Return [X, Y] of the center of cell containing provided text 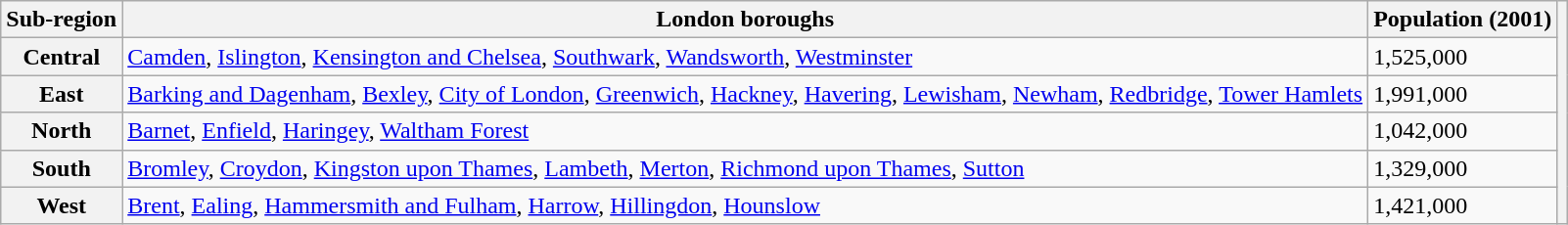
1,525,000 [1462, 57]
Camden, Islington, Kensington and Chelsea, Southwark, Wandsworth, Westminster [746, 57]
West [62, 205]
Barking and Dagenham, Bexley, City of London, Greenwich, Hackney, Havering, Lewisham, Newham, Redbridge, Tower Hamlets [746, 94]
1,329,000 [1462, 168]
1,042,000 [1462, 131]
Sub-region [62, 20]
Central [62, 57]
London boroughs [746, 20]
Brent, Ealing, Hammersmith and Fulham, Harrow, Hillingdon, Hounslow [746, 205]
North [62, 131]
East [62, 94]
South [62, 168]
1,421,000 [1462, 205]
Barnet, Enfield, Haringey, Waltham Forest [746, 131]
Bromley, Croydon, Kingston upon Thames, Lambeth, Merton, Richmond upon Thames, Sutton [746, 168]
Population (2001) [1462, 20]
1,991,000 [1462, 94]
